Identify which cell holds the provided text, then report its (X, Y) central coordinate. 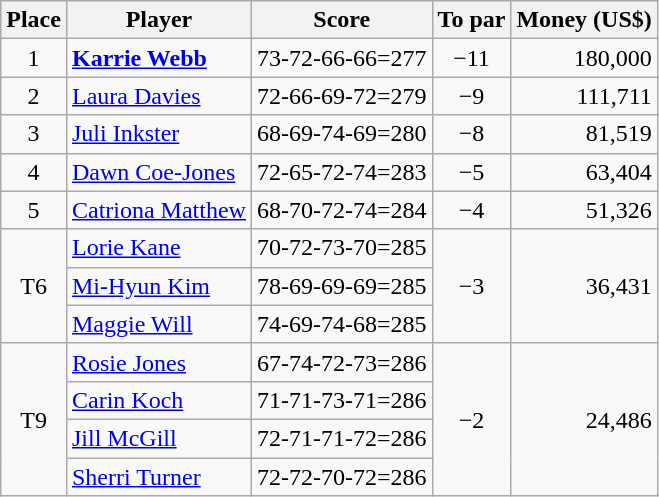
78-69-69-69=285 (342, 286)
81,519 (584, 134)
68-69-74-69=280 (342, 134)
Maggie Will (158, 324)
T6 (34, 286)
Carin Koch (158, 400)
180,000 (584, 58)
Score (342, 20)
T9 (34, 419)
73-72-66-66=277 (342, 58)
Lorie Kane (158, 248)
4 (34, 172)
−5 (472, 172)
111,711 (584, 96)
72-71-71-72=286 (342, 438)
−9 (472, 96)
−4 (472, 210)
Juli Inkster (158, 134)
72-72-70-72=286 (342, 477)
Place (34, 20)
24,486 (584, 419)
5 (34, 210)
36,431 (584, 286)
Sherri Turner (158, 477)
1 (34, 58)
72-65-72-74=283 (342, 172)
−3 (472, 286)
Dawn Coe-Jones (158, 172)
Player (158, 20)
70-72-73-70=285 (342, 248)
Rosie Jones (158, 362)
51,326 (584, 210)
−8 (472, 134)
3 (34, 134)
71-71-73-71=286 (342, 400)
74-69-74-68=285 (342, 324)
Mi-Hyun Kim (158, 286)
68-70-72-74=284 (342, 210)
72-66-69-72=279 (342, 96)
Laura Davies (158, 96)
2 (34, 96)
63,404 (584, 172)
Karrie Webb (158, 58)
Catriona Matthew (158, 210)
67-74-72-73=286 (342, 362)
−11 (472, 58)
Money (US$) (584, 20)
To par (472, 20)
Jill McGill (158, 438)
−2 (472, 419)
